Determine the [X, Y] coordinate at the center of the cell enclosing the given text.  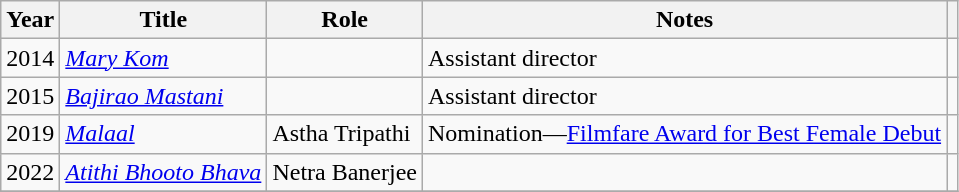
Atithi Bhooto Bhava [164, 172]
Bajirao Mastani [164, 96]
Year [30, 20]
2015 [30, 96]
Mary Kom [164, 58]
Malaal [164, 134]
Notes [685, 20]
Role [345, 20]
2022 [30, 172]
2019 [30, 134]
Netra Banerjee [345, 172]
Astha Tripathi [345, 134]
Title [164, 20]
Nomination—Filmfare Award for Best Female Debut [685, 134]
2014 [30, 58]
